Capture the cell that displays the provided text and extract its [x, y] central coordinate. 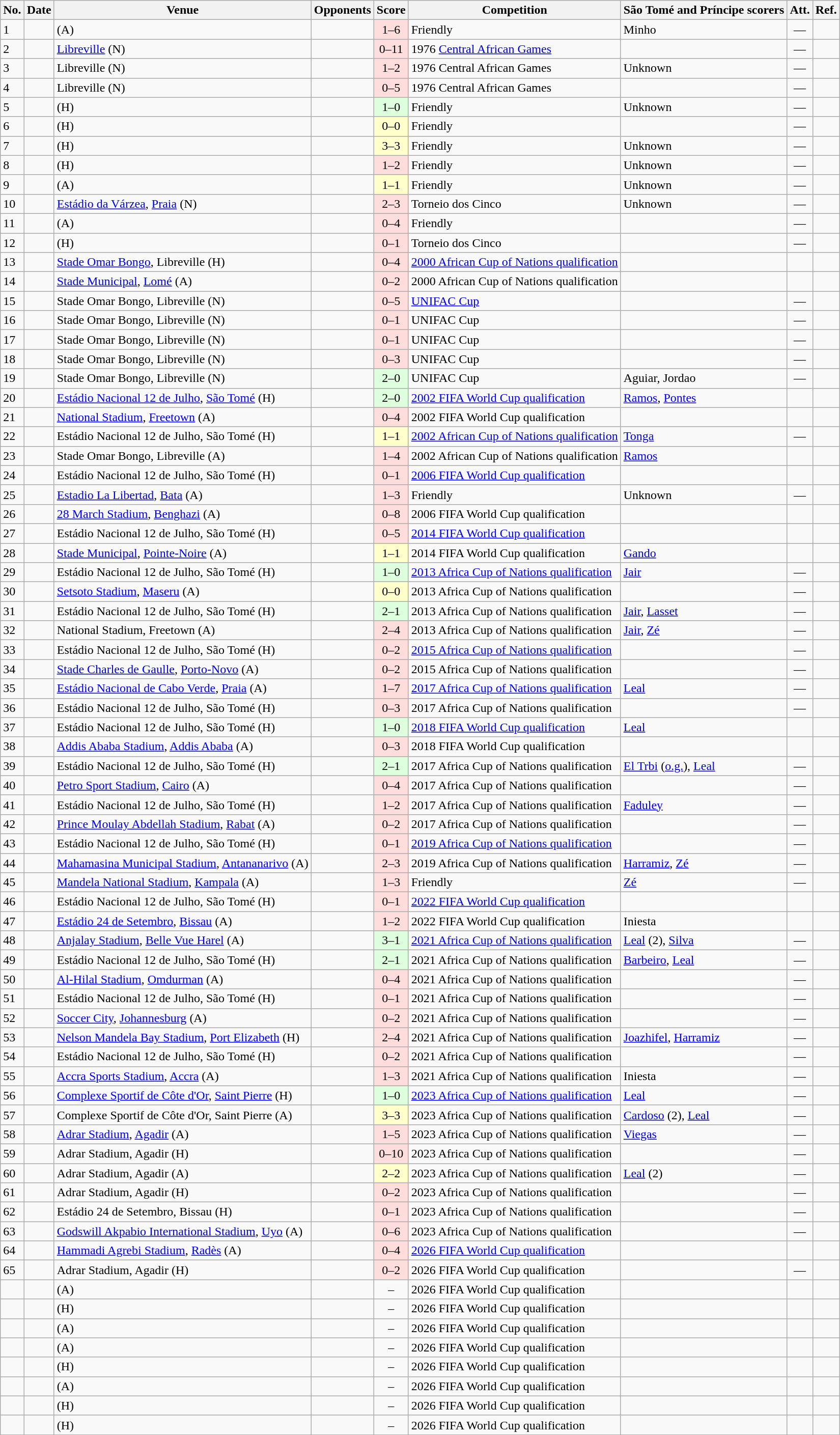
42 [12, 824]
60 [12, 1173]
53 [12, 1037]
35 [12, 688]
47 [12, 921]
16 [12, 320]
Jair, Zé [704, 630]
Gando [704, 553]
Petro Sport Stadium, Cairo (A) [182, 785]
Mahamasina Municipal Stadium, Antananarivo (A) [182, 863]
0–10 [391, 1153]
Cardoso (2), Leal [704, 1115]
1–7 [391, 688]
3–1 [391, 941]
Score [391, 10]
Addis Ababa Stadium, Addis Ababa (A) [182, 747]
28 March Stadium, Benghazi (A) [182, 514]
22 [12, 436]
Soccer City, Johannesburg (A) [182, 1018]
24 [12, 475]
54 [12, 1057]
Zé [704, 882]
19 [12, 378]
39 [12, 766]
9 [12, 184]
1 [12, 30]
6 [12, 126]
55 [12, 1076]
Estadio La Libertad, Bata (A) [182, 494]
Estádio da Várzea, Praia (N) [182, 204]
48 [12, 941]
Leal (2) [704, 1173]
49 [12, 960]
23 [12, 456]
26 [12, 514]
Godswill Akpabio International Stadium, Uyo (A) [182, 1231]
Viegas [704, 1134]
15 [12, 301]
5 [12, 107]
21 [12, 417]
17 [12, 340]
Leal (2), Silva [704, 941]
37 [12, 727]
1–4 [391, 456]
56 [12, 1095]
Setsoto Stadium, Maseru (A) [182, 592]
Venue [182, 10]
Estádio Nacional de Cabo Verde, Praia (A) [182, 688]
31 [12, 611]
0–11 [391, 49]
27 [12, 533]
7 [12, 146]
1–5 [391, 1134]
Opponents [342, 10]
25 [12, 494]
51 [12, 999]
61 [12, 1193]
Att. [800, 10]
50 [12, 979]
1–6 [391, 30]
3 [12, 68]
38 [12, 747]
11 [12, 223]
30 [12, 592]
Stade Omar Bongo, Libreville (A) [182, 456]
No. [12, 10]
43 [12, 843]
Anjalay Stadium, Belle Vue Harel (A) [182, 941]
62 [12, 1212]
Accra Sports Stadium, Accra (A) [182, 1076]
Al-Hilal Stadium, Omdurman (A) [182, 979]
Stade Municipal, Lomé (A) [182, 282]
Nelson Mandela Bay Stadium, Port Elizabeth (H) [182, 1037]
Faduley [704, 805]
Aguiar, Jordao [704, 378]
12 [12, 243]
0–6 [391, 1231]
Stade Charles de Gaulle, Porto-Novo (A) [182, 669]
14 [12, 282]
Minho [704, 30]
8 [12, 165]
63 [12, 1231]
13 [12, 262]
Estádio 24 de Setembro, Bissau (H) [182, 1212]
28 [12, 553]
29 [12, 572]
Mandela National Stadium, Kampala (A) [182, 882]
Date [39, 10]
Harramiz, Zé [704, 863]
10 [12, 204]
Jair, Lasset [704, 611]
Stade Municipal, Pointe-Noire (A) [182, 553]
São Tomé and Príncipe scorers [704, 10]
40 [12, 785]
Joazhifel, Harramiz [704, 1037]
Ramos, Pontes [704, 398]
Competition [514, 10]
52 [12, 1018]
18 [12, 359]
Prince Moulay Abdellah Stadium, Rabat (A) [182, 824]
64 [12, 1251]
36 [12, 708]
20 [12, 398]
57 [12, 1115]
Hammadi Agrebi Stadium, Radès (A) [182, 1251]
44 [12, 863]
65 [12, 1270]
32 [12, 630]
Complexe Sportif de Côte d'Or, Saint Pierre (H) [182, 1095]
0–8 [391, 514]
Ramos [704, 456]
46 [12, 902]
Complexe Sportif de Côte d'Or, Saint Pierre (A) [182, 1115]
El Trbi (o.g.), Leal [704, 766]
45 [12, 882]
Jair [704, 572]
59 [12, 1153]
58 [12, 1134]
Barbeiro, Leal [704, 960]
Tonga [704, 436]
2–2 [391, 1173]
33 [12, 650]
41 [12, 805]
34 [12, 669]
Estádio 24 de Setembro, Bissau (A) [182, 921]
Ref. [826, 10]
2 [12, 49]
4 [12, 88]
Stade Omar Bongo, Libreville (H) [182, 262]
